Detect which cell encompasses the target text, then output its [x, y] center coordinate. 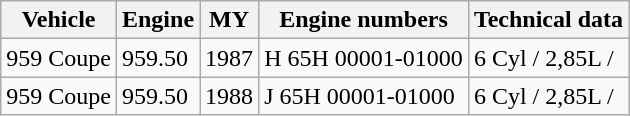
Technical data [548, 20]
J 65H 00001-01000 [364, 96]
Engine [158, 20]
MY [230, 20]
1988 [230, 96]
1987 [230, 58]
Engine numbers [364, 20]
H 65H 00001-01000 [364, 58]
Vehicle [59, 20]
